Output the [x, y] coordinate of the center of the cell containing the given text.  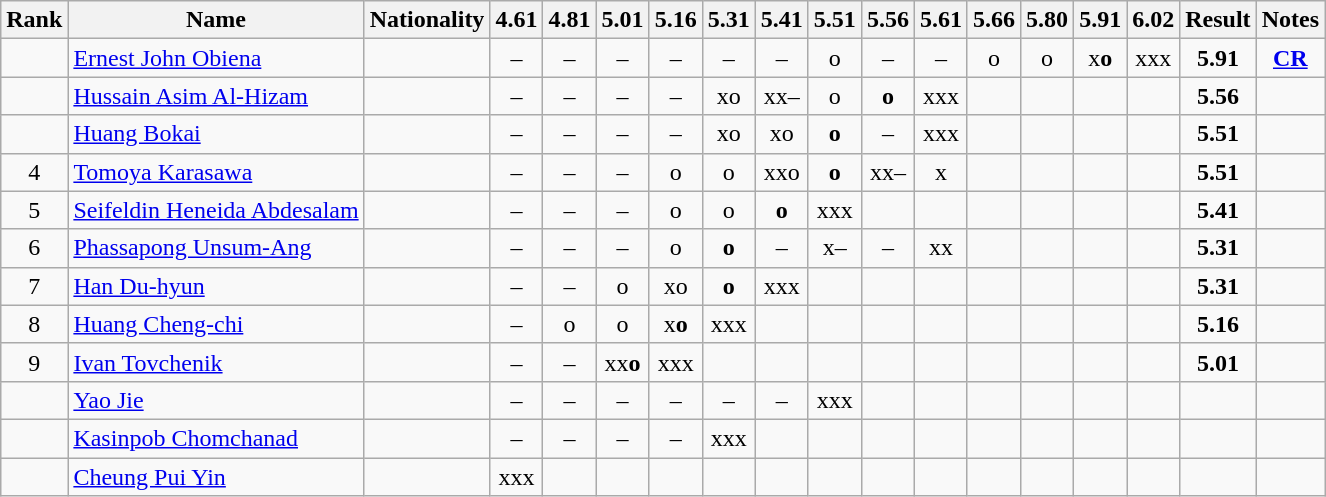
Tomoya Karasawa [216, 172]
Seifeldin Heneida Abdesalam [216, 210]
Kasinpob Chomchanad [216, 438]
5.80 [1048, 20]
Ivan Tovchenik [216, 362]
9 [34, 362]
Han Du-hyun [216, 286]
5 [34, 210]
Yao Jie [216, 400]
xx [940, 248]
4.61 [516, 20]
CR [1290, 58]
4 [34, 172]
6 [34, 248]
6.02 [1154, 20]
Huang Cheng-chi [216, 324]
x [940, 172]
x– [834, 248]
Huang Bokai [216, 134]
Hussain Asim Al-Hizam [216, 96]
4.81 [570, 20]
5.61 [940, 20]
Phassapong Unsum-Ang [216, 248]
5.66 [994, 20]
Rank [34, 20]
8 [34, 324]
Name [216, 20]
Ernest John Obiena [216, 58]
Cheung Pui Yin [216, 477]
7 [34, 286]
Nationality [427, 20]
Notes [1290, 20]
Result [1218, 20]
